For the text-containing cell, return its midpoint in [x, y] coordinate format. 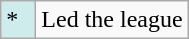
* [18, 20]
Led the league [112, 20]
